Extract the (x, y) coordinate from the center of the cell holding the provided text.  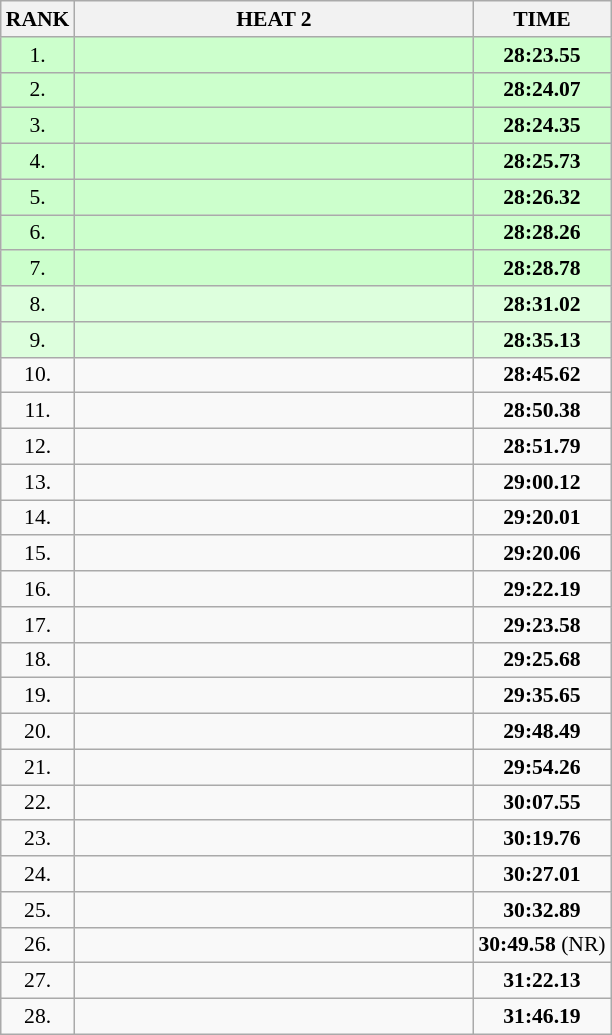
28:35.13 (542, 340)
6. (38, 233)
9. (38, 340)
29:35.65 (542, 696)
28:24.35 (542, 126)
28:25.73 (542, 162)
31:46.19 (542, 1017)
16. (38, 589)
29:20.01 (542, 518)
28:23.55 (542, 55)
23. (38, 839)
29:48.49 (542, 732)
30:49.58 (NR) (542, 945)
TIME (542, 19)
1. (38, 55)
31:22.13 (542, 981)
HEAT 2 (274, 19)
29:23.58 (542, 625)
28. (38, 1017)
28:45.62 (542, 375)
18. (38, 660)
24. (38, 874)
13. (38, 482)
29:25.68 (542, 660)
20. (38, 732)
25. (38, 910)
29:00.12 (542, 482)
29:20.06 (542, 554)
5. (38, 197)
RANK (38, 19)
28:26.32 (542, 197)
26. (38, 945)
29:54.26 (542, 767)
28:28.26 (542, 233)
7. (38, 269)
12. (38, 447)
22. (38, 803)
17. (38, 625)
30:07.55 (542, 803)
3. (38, 126)
28:51.79 (542, 447)
28:31.02 (542, 304)
29:22.19 (542, 589)
15. (38, 554)
21. (38, 767)
14. (38, 518)
30:32.89 (542, 910)
19. (38, 696)
10. (38, 375)
4. (38, 162)
27. (38, 981)
8. (38, 304)
28:24.07 (542, 90)
28:28.78 (542, 269)
11. (38, 411)
28:50.38 (542, 411)
30:19.76 (542, 839)
2. (38, 90)
30:27.01 (542, 874)
